Capture the cell that displays the provided text and extract its [x, y] central coordinate. 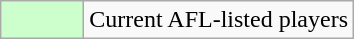
Current AFL-listed players [219, 20]
